Output the (X, Y) coordinate of the center of the cell containing the given text.  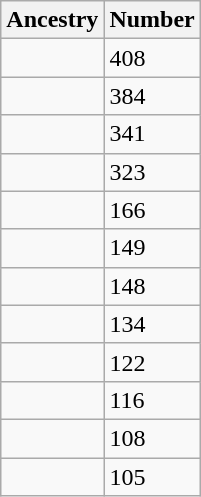
166 (152, 210)
Number (152, 20)
108 (152, 438)
122 (152, 362)
408 (152, 58)
323 (152, 172)
384 (152, 96)
116 (152, 400)
Ancestry (52, 20)
148 (152, 286)
149 (152, 248)
341 (152, 134)
134 (152, 324)
105 (152, 477)
